Return (x, y) of the center of cell containing provided text 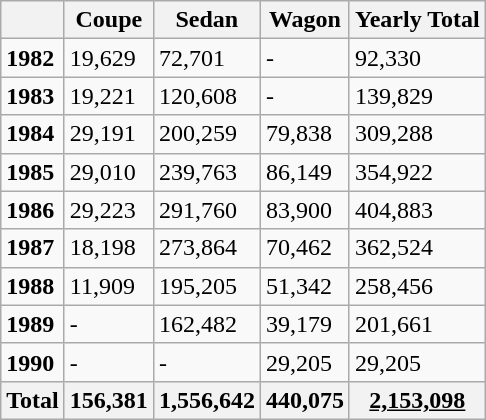
Yearly Total (417, 20)
92,330 (417, 58)
156,381 (108, 400)
39,179 (304, 324)
239,763 (206, 172)
139,829 (417, 96)
29,191 (108, 134)
309,288 (417, 134)
Total (33, 400)
1987 (33, 248)
70,462 (304, 248)
Sedan (206, 20)
258,456 (417, 286)
1984 (33, 134)
200,259 (206, 134)
440,075 (304, 400)
2,153,098 (417, 400)
1983 (33, 96)
51,342 (304, 286)
162,482 (206, 324)
29,223 (108, 210)
1989 (33, 324)
83,900 (304, 210)
404,883 (417, 210)
18,198 (108, 248)
1982 (33, 58)
Coupe (108, 20)
1990 (33, 362)
1986 (33, 210)
86,149 (304, 172)
72,701 (206, 58)
19,629 (108, 58)
120,608 (206, 96)
79,838 (304, 134)
29,010 (108, 172)
11,909 (108, 286)
1985 (33, 172)
19,221 (108, 96)
273,864 (206, 248)
362,524 (417, 248)
1,556,642 (206, 400)
1988 (33, 286)
201,661 (417, 324)
354,922 (417, 172)
Wagon (304, 20)
291,760 (206, 210)
195,205 (206, 286)
